Scan for the cell matching the given text and deliver its (X, Y) coordinate at center. 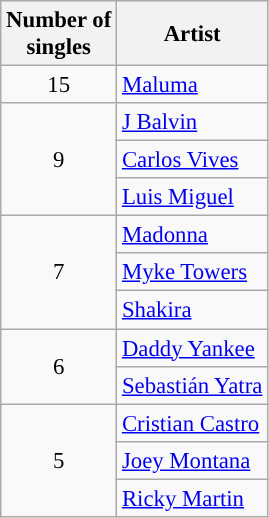
6 (59, 366)
Luis Miguel (192, 197)
Number of singles (59, 34)
Carlos Vives (192, 160)
Joey Montana (192, 460)
Shakira (192, 310)
Artist (192, 34)
Cristian Castro (192, 423)
Ricky Martin (192, 498)
9 (59, 160)
Myke Towers (192, 273)
J Balvin (192, 122)
15 (59, 85)
Daddy Yankee (192, 348)
Madonna (192, 235)
Sebastián Yatra (192, 385)
5 (59, 460)
Maluma (192, 85)
7 (59, 272)
